For the text-containing cell, return its midpoint in [X, Y] coordinate format. 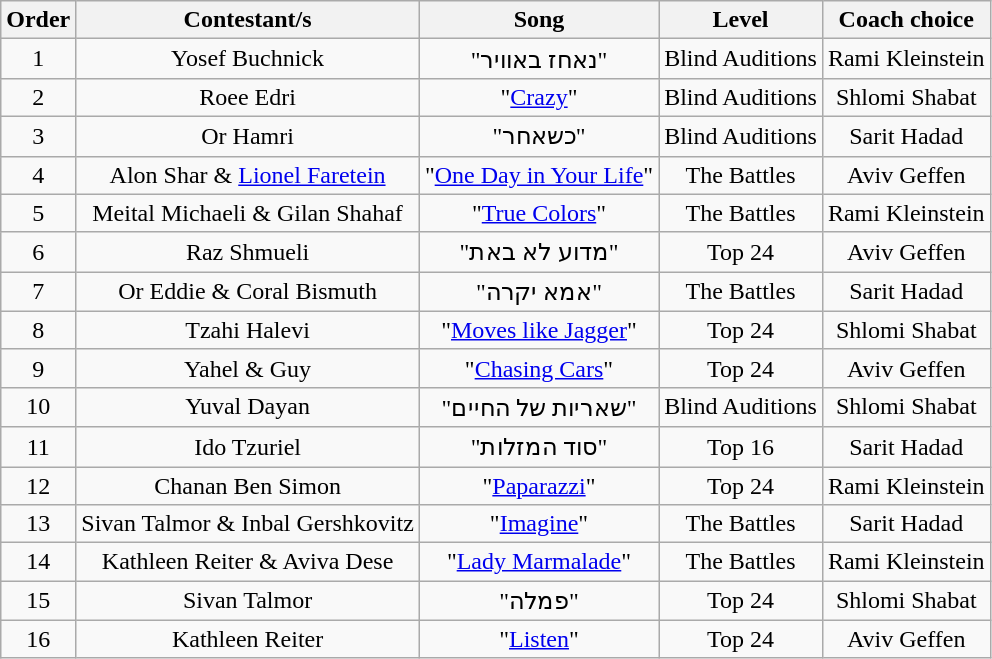
"מדוע לא באת" [538, 252]
"Chasing Cars" [538, 368]
Or Eddie & Coral Bismuth [248, 292]
10 [38, 407]
8 [38, 330]
Sivan Talmor [248, 601]
"Crazy" [538, 97]
"Imagine" [538, 524]
Tzahi Halevi [248, 330]
Song [538, 20]
Kathleen Reiter [248, 639]
16 [38, 639]
12 [38, 485]
Raz Shmueli [248, 252]
"Moves like Jagger" [538, 330]
Ido Tzuriel [248, 447]
4 [38, 175]
"כשאחר" [538, 136]
Contestant/s [248, 20]
Coach choice [906, 20]
2 [38, 97]
Yuval Dayan [248, 407]
Level [741, 20]
Yosef Buchnick [248, 59]
13 [38, 524]
3 [38, 136]
Meital Michaeli & Gilan Shahaf [248, 213]
"Paparazzi" [538, 485]
9 [38, 368]
"One Day in Your Life" [538, 175]
"Listen" [538, 639]
1 [38, 59]
"אמא יקרה" [538, 292]
"Lady Marmalade" [538, 562]
"סוד המזלות" [538, 447]
Order [38, 20]
6 [38, 252]
"נאחז באוויר" [538, 59]
"פמלה" [538, 601]
Kathleen Reiter & Aviva Dese [248, 562]
Alon Shar & Lionel Faretein [248, 175]
Sivan Talmor & Inbal Gershkovitz [248, 524]
11 [38, 447]
15 [38, 601]
Chanan Ben Simon [248, 485]
"True Colors" [538, 213]
Or Hamri [248, 136]
14 [38, 562]
7 [38, 292]
Roee Edri [248, 97]
Yahel & Guy [248, 368]
"שאריות של החיים" [538, 407]
5 [38, 213]
Top 16 [741, 447]
